Detect which cell encompasses the target text, then output its [X, Y] center coordinate. 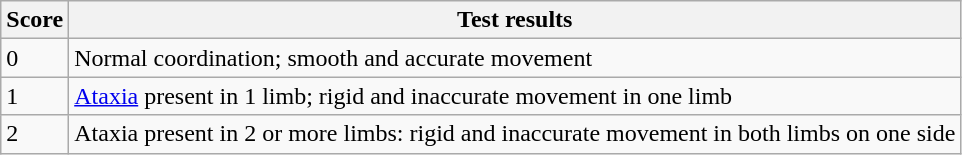
Test results [515, 20]
2 [35, 134]
Normal coordination; smooth and accurate movement [515, 58]
Ataxia present in 1 limb; rigid and inaccurate movement in one limb [515, 96]
Score [35, 20]
Ataxia present in 2 or more limbs: rigid and inaccurate movement in both limbs on one side [515, 134]
0 [35, 58]
1 [35, 96]
